Return the [X, Y] coordinate for the center point of the cell that contains the specified text.  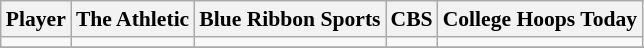
CBS [412, 19]
The Athletic [132, 19]
College Hoops Today [540, 19]
Player [36, 19]
Blue Ribbon Sports [290, 19]
